From the cell containing the given text, extract its center point as [X, Y] coordinate. 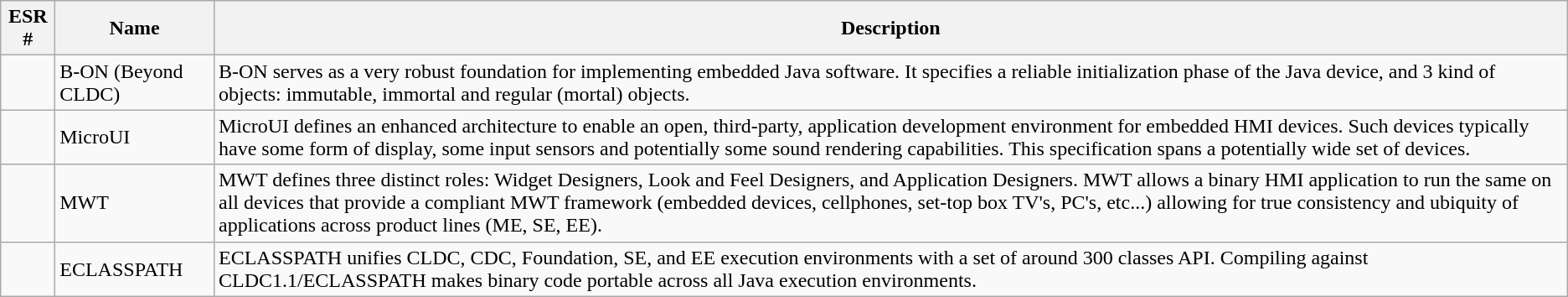
Description [890, 29]
ECLASSPATH [135, 268]
B-ON (Beyond CLDC) [135, 82]
ESR # [28, 29]
Name [135, 29]
MWT [135, 203]
MicroUI [135, 138]
